For the text-containing cell, return its midpoint in [x, y] coordinate format. 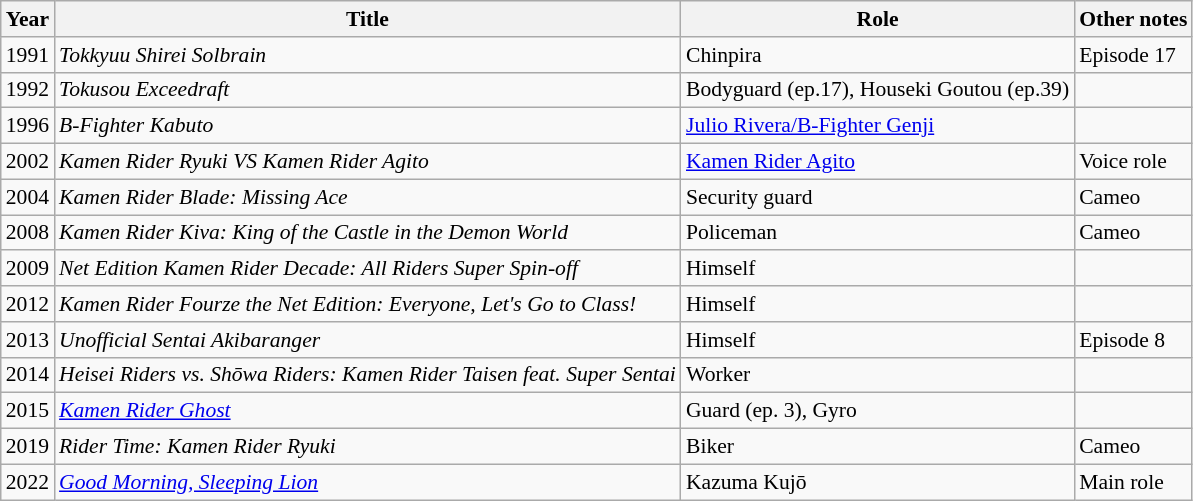
Biker [878, 447]
2009 [28, 269]
2008 [28, 233]
2013 [28, 340]
Unofficial Sentai Akibaranger [368, 340]
Kamen Rider Ghost [368, 411]
Security guard [878, 197]
Policeman [878, 233]
Kamen Rider Kiva: King of the Castle in the Demon World [368, 233]
Title [368, 19]
Kazuma Kujō [878, 482]
2004 [28, 197]
Role [878, 19]
2019 [28, 447]
Kamen Rider Fourze the Net Edition: Everyone, Let's Go to Class! [368, 304]
Julio Rivera/B-Fighter Genji [878, 126]
2012 [28, 304]
2015 [28, 411]
Guard (ep. 3), Gyro [878, 411]
Episode 17 [1133, 55]
Worker [878, 375]
1996 [28, 126]
1991 [28, 55]
Tokkyuu Shirei Solbrain [368, 55]
B-Fighter Kabuto [368, 126]
Chinpira [878, 55]
Tokusou Exceedraft [368, 90]
2022 [28, 482]
1992 [28, 90]
Rider Time: Kamen Rider Ryuki [368, 447]
2002 [28, 162]
Main role [1133, 482]
Net Edition Kamen Rider Decade: All Riders Super Spin-off [368, 269]
Other notes [1133, 19]
Voice role [1133, 162]
2014 [28, 375]
Kamen Rider Ryuki VS Kamen Rider Agito [368, 162]
Kamen Rider Agito [878, 162]
Kamen Rider Blade: Missing Ace [368, 197]
Episode 8 [1133, 340]
Bodyguard (ep.17), Houseki Goutou (ep.39) [878, 90]
Year [28, 19]
Heisei Riders vs. Shōwa Riders: Kamen Rider Taisen feat. Super Sentai [368, 375]
Good Morning, Sleeping Lion [368, 482]
